Detect which cell encompasses the target text, then output its [X, Y] center coordinate. 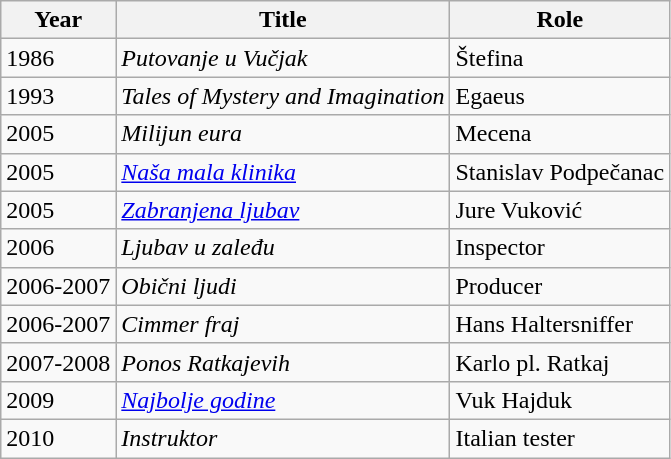
1986 [58, 58]
Instruktor [283, 438]
Vuk Hajduk [560, 400]
2009 [58, 400]
Obični ljudi [283, 286]
Zabranjena ljubav [283, 210]
Naša mala klinika [283, 172]
Title [283, 20]
Ljubav u zaleđu [283, 248]
Putovanje u Vučjak [283, 58]
Ponos Ratkajevih [283, 362]
2006 [58, 248]
Role [560, 20]
2007-2008 [58, 362]
Inspector [560, 248]
Producer [560, 286]
Štefina [560, 58]
Italian tester [560, 438]
Mecena [560, 134]
Cimmer fraj [283, 324]
1993 [58, 96]
Najbolje godine [283, 400]
Stanislav Podpečanac [560, 172]
2010 [58, 438]
Egaeus [560, 96]
Karlo pl. Ratkaj [560, 362]
Hans Haltersniffer [560, 324]
Year [58, 20]
Jure Vuković [560, 210]
Tales of Mystery and Imagination [283, 96]
Milijun eura [283, 134]
